Provide the [x, y] coordinate of the cell's center where the given text is located.  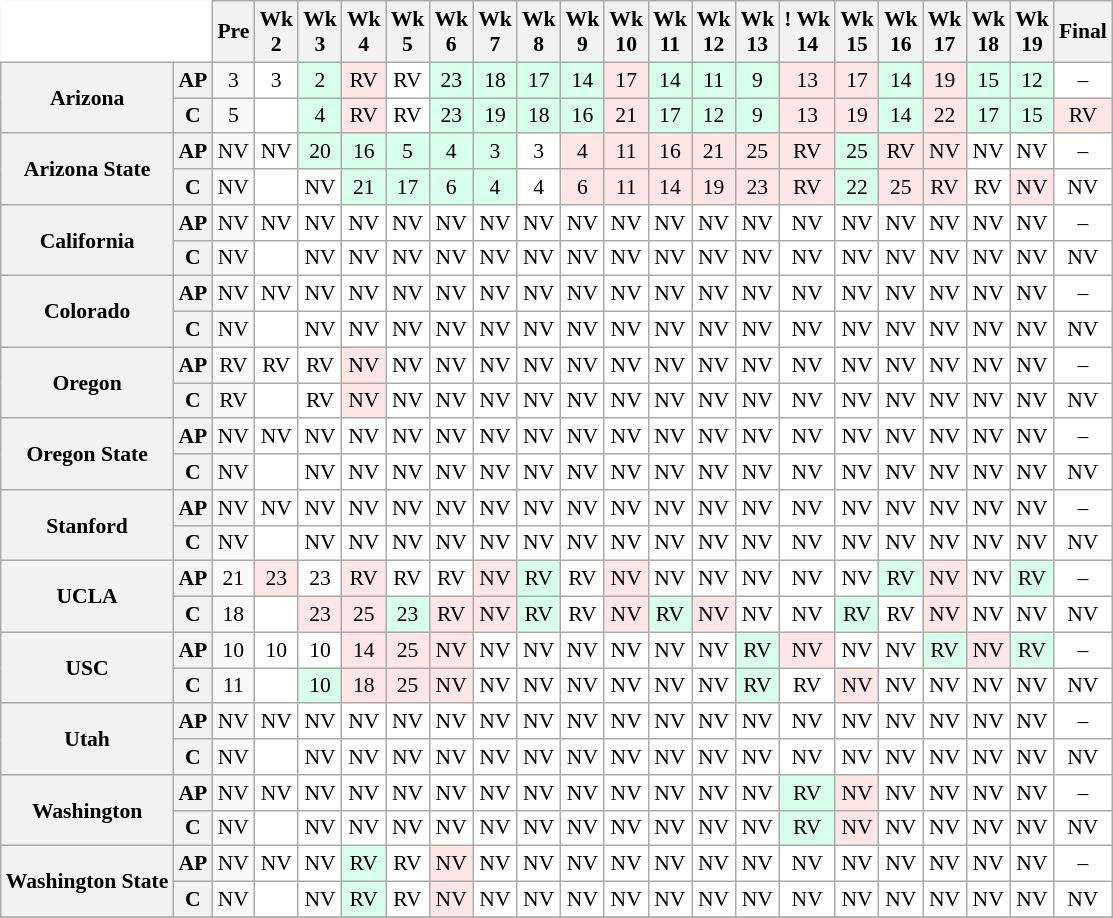
Oregon [88, 382]
Wk17 [945, 32]
USC [88, 668]
Wk15 [857, 32]
Wk9 [583, 32]
Washington [88, 810]
Arizona [88, 98]
Washington State [88, 882]
Utah [88, 740]
Wk4 [364, 32]
Wk19 [1032, 32]
Wk5 [408, 32]
Wk3 [320, 32]
Wk7 [495, 32]
Pre [233, 32]
! Wk14 [807, 32]
Wk16 [901, 32]
Wk2 [276, 32]
20 [320, 152]
Arizona State [88, 170]
Stanford [88, 526]
Wk18 [988, 32]
2 [320, 80]
Wk12 [714, 32]
Final [1083, 32]
Wk13 [757, 32]
UCLA [88, 596]
Wk8 [539, 32]
Wk10 [626, 32]
California [88, 240]
Wk11 [670, 32]
Wk6 [451, 32]
Oregon State [88, 454]
Colorado [88, 312]
